For the text-containing cell, return its midpoint in (x, y) coordinate format. 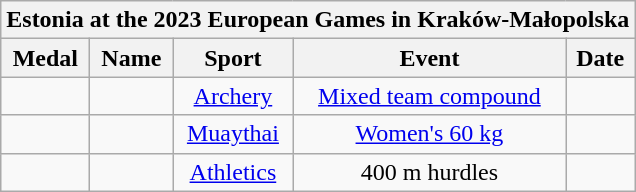
Medal (46, 58)
Event (430, 58)
Mixed team compound (430, 96)
Muaythai (233, 134)
Estonia at the 2023 European Games in Kraków-Małopolska (318, 20)
Women's 60 kg (430, 134)
Date (600, 58)
Sport (233, 58)
Archery (233, 96)
Name (132, 58)
Athletics (233, 172)
400 m hurdles (430, 172)
